Provide the (X, Y) coordinate of the cell's center where the given text is located.  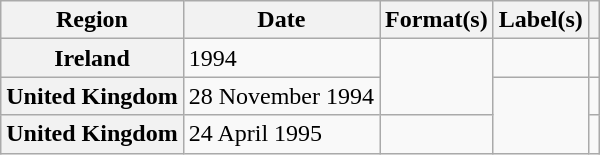
28 November 1994 (281, 96)
Format(s) (437, 20)
24 April 1995 (281, 134)
1994 (281, 58)
Region (92, 20)
Ireland (92, 58)
Date (281, 20)
Label(s) (540, 20)
